Determine the (X, Y) coordinate at the center of the cell enclosing the given text.  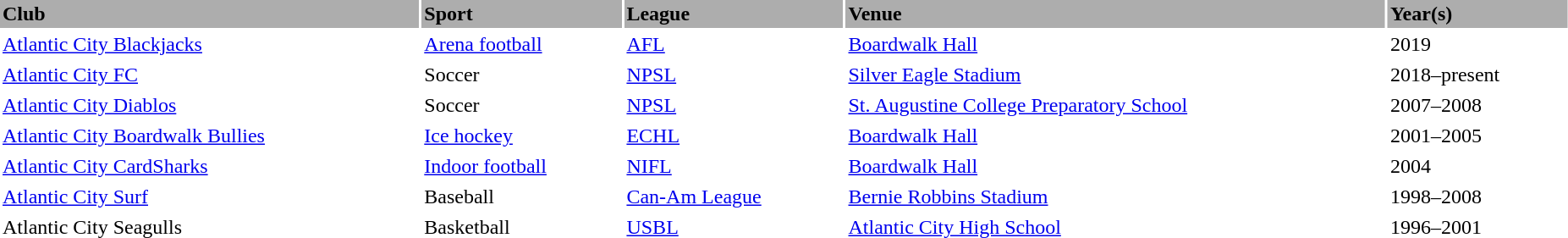
Atlantic City Blackjacks (210, 44)
St. Augustine College Preparatory School (1115, 105)
Bernie Robbins Stadium (1115, 196)
Atlantic City CardSharks (210, 166)
Silver Eagle Stadium (1115, 75)
1998–2008 (1477, 196)
Year(s) (1477, 14)
2001–2005 (1477, 136)
ECHL (733, 136)
Can-Am League (733, 196)
Arena football (521, 44)
AFL (733, 44)
Atlantic City Diablos (210, 105)
Atlantic City Boardwalk Bullies (210, 136)
2007–2008 (1477, 105)
Atlantic City Surf (210, 196)
Sport (521, 14)
Venue (1115, 14)
Club (210, 14)
Atlantic City FC (210, 75)
Indoor football (521, 166)
League (733, 14)
Ice hockey (521, 136)
2019 (1477, 44)
Baseball (521, 196)
2018–present (1477, 75)
2004 (1477, 166)
NIFL (733, 166)
